Return the (X, Y) coordinate for the center point of the cell that contains the specified text.  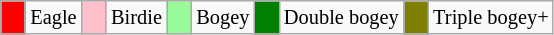
Birdie (136, 17)
Bogey (222, 17)
Triple bogey+ (490, 17)
Double bogey (342, 17)
Eagle (53, 17)
